Search for the cell housing the specified text and yield its [X, Y] center coordinate. 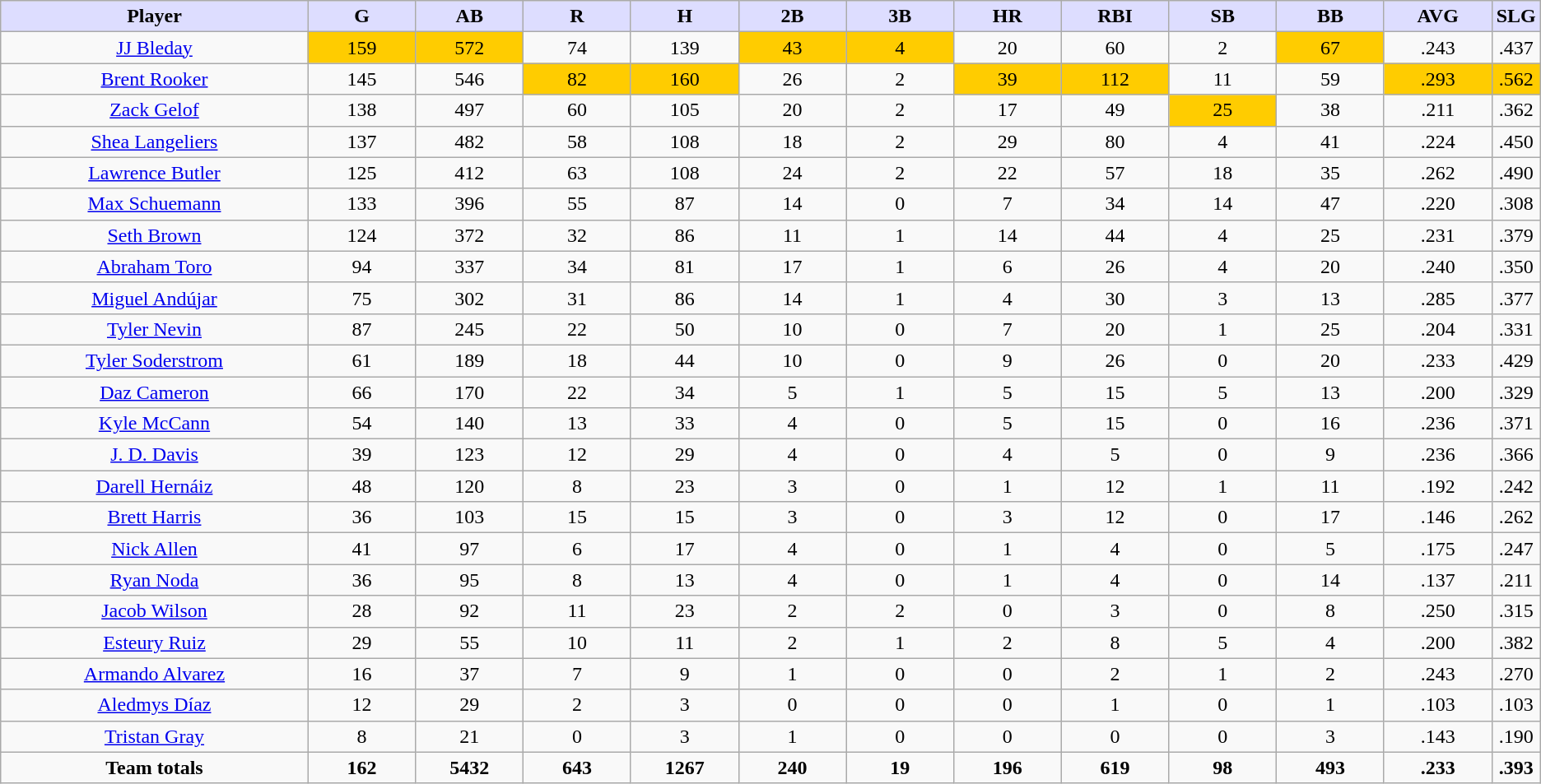
38 [1330, 110]
Zack Gelof [155, 110]
245 [469, 329]
54 [362, 424]
SLG [1516, 16]
80 [1115, 141]
.429 [1516, 360]
412 [469, 173]
.175 [1437, 549]
HR [1008, 16]
Brent Rooker [155, 79]
Seth Brown [155, 235]
.220 [1437, 204]
30 [1115, 298]
57 [1115, 173]
372 [469, 235]
.308 [1516, 204]
43 [792, 48]
AB [469, 16]
137 [362, 141]
.329 [1516, 392]
RBI [1115, 16]
Kyle McCann [155, 424]
Abraham Toro [155, 267]
Lawrence Butler [155, 173]
643 [578, 768]
.371 [1516, 424]
Tyler Soderstrom [155, 360]
.437 [1516, 48]
37 [469, 674]
Nick Allen [155, 549]
.192 [1437, 486]
.362 [1516, 110]
AVG [1437, 16]
196 [1008, 768]
Aledmys Díaz [155, 705]
Max Schuemann [155, 204]
138 [362, 110]
189 [469, 360]
SB [1223, 16]
Team totals [155, 768]
.204 [1437, 329]
Shea Langeliers [155, 141]
.366 [1516, 455]
302 [469, 298]
35 [1330, 173]
Esteury Ruiz [155, 643]
Daz Cameron [155, 392]
619 [1115, 768]
66 [362, 392]
103 [469, 517]
.293 [1437, 79]
112 [1115, 79]
47 [1330, 204]
82 [578, 79]
240 [792, 768]
J. D. Davis [155, 455]
.285 [1437, 298]
.190 [1516, 736]
.315 [1516, 611]
Darell Hernáiz [155, 486]
24 [792, 173]
162 [362, 768]
396 [469, 204]
63 [578, 173]
G [362, 16]
.224 [1437, 141]
32 [578, 235]
98 [1223, 768]
140 [469, 424]
160 [685, 79]
95 [469, 580]
94 [362, 267]
145 [362, 79]
5432 [469, 768]
133 [362, 204]
.382 [1516, 643]
.393 [1516, 768]
1267 [685, 768]
Ryan Noda [155, 580]
Tristan Gray [155, 736]
.270 [1516, 674]
50 [685, 329]
JJ Bleday [155, 48]
125 [362, 173]
Tyler Nevin [155, 329]
159 [362, 48]
.242 [1516, 486]
67 [1330, 48]
120 [469, 486]
.137 [1437, 580]
.377 [1516, 298]
Miguel Andújar [155, 298]
.350 [1516, 267]
92 [469, 611]
105 [685, 110]
19 [901, 768]
572 [469, 48]
48 [362, 486]
75 [362, 298]
.247 [1516, 549]
3B [901, 16]
2B [792, 16]
49 [1115, 110]
81 [685, 267]
124 [362, 235]
170 [469, 392]
Armando Alvarez [155, 674]
.146 [1437, 517]
BB [1330, 16]
.379 [1516, 235]
493 [1330, 768]
482 [469, 141]
546 [469, 79]
33 [685, 424]
.240 [1437, 267]
21 [469, 736]
.450 [1516, 141]
337 [469, 267]
.490 [1516, 173]
31 [578, 298]
Player [155, 16]
.143 [1437, 736]
139 [685, 48]
.250 [1437, 611]
.231 [1437, 235]
28 [362, 611]
59 [1330, 79]
97 [469, 549]
Jacob Wilson [155, 611]
H [685, 16]
74 [578, 48]
61 [362, 360]
.331 [1516, 329]
R [578, 16]
58 [578, 141]
Brett Harris [155, 517]
123 [469, 455]
497 [469, 110]
.562 [1516, 79]
